From the cell containing the given text, extract its center point as [x, y] coordinate. 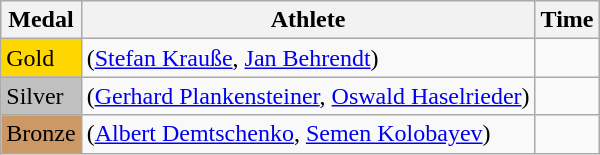
Bronze [41, 134]
Silver [41, 96]
Gold [41, 58]
Time [567, 20]
(Stefan Krauße, Jan Behrendt) [308, 58]
Medal [41, 20]
Athlete [308, 20]
(Gerhard Plankensteiner, Oswald Haselrieder) [308, 96]
(Albert Demtschenko, Semen Kolobayev) [308, 134]
